Return the (x, y) coordinate for the center point of the cell that contains the specified text.  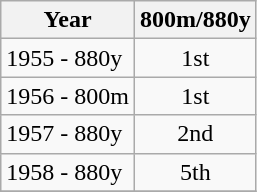
1958 - 880y (68, 172)
2nd (195, 134)
1956 - 800m (68, 96)
1955 - 880y (68, 58)
5th (195, 172)
1957 - 880y (68, 134)
Year (68, 20)
800m/880y (195, 20)
